Locate the cell with the specified text and output its (X, Y) center coordinate. 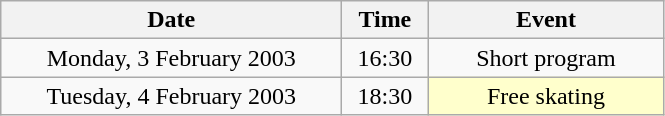
Date (172, 20)
Monday, 3 February 2003 (172, 58)
Free skating (546, 96)
Short program (546, 58)
18:30 (385, 96)
Event (546, 20)
Tuesday, 4 February 2003 (172, 96)
16:30 (385, 58)
Time (385, 20)
